Output the [X, Y] coordinate of the center of the cell containing the given text.  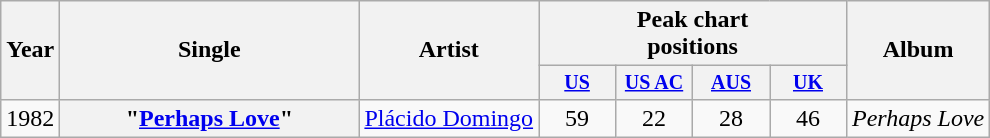
AUS [732, 82]
Year [30, 50]
Perhaps Love [918, 118]
Album [918, 50]
1982 [30, 118]
UK [808, 82]
59 [578, 118]
Peak chartpositions [693, 34]
Plácido Domingo [449, 118]
22 [654, 118]
Single [210, 50]
"Perhaps Love" [210, 118]
46 [808, 118]
Artist [449, 50]
US [578, 82]
US AC [654, 82]
28 [732, 118]
